Provide the [X, Y] coordinate of the cell's center where the given text is located.  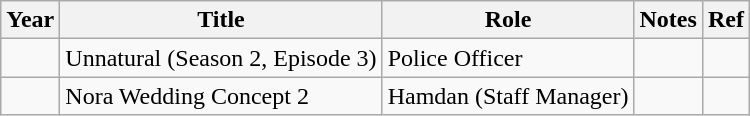
Year [30, 20]
Nora Wedding Concept 2 [221, 96]
Hamdan (Staff Manager) [508, 96]
Title [221, 20]
Role [508, 20]
Ref [726, 20]
Notes [668, 20]
Unnatural (Season 2, Episode 3) [221, 58]
Police Officer [508, 58]
